Provide the [x, y] coordinate of the cell's center where the given text is located.  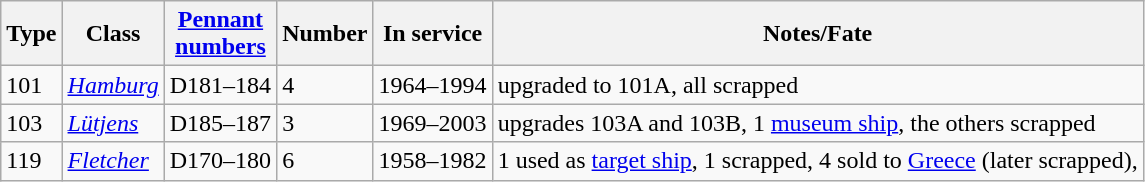
upgrades 103A and 103B, 1 museum ship, the others scrapped [818, 123]
103 [32, 123]
101 [32, 85]
1958–1982 [432, 161]
Number [325, 34]
1964–1994 [432, 85]
1969–2003 [432, 123]
D185–187 [220, 123]
3 [325, 123]
Class [113, 34]
D170–180 [220, 161]
D181–184 [220, 85]
4 [325, 85]
In service [432, 34]
Fletcher [113, 161]
6 [325, 161]
1 used as target ship, 1 scrapped, 4 sold to Greece (later scrapped), [818, 161]
Notes/Fate [818, 34]
Hamburg [113, 85]
Type [32, 34]
Pennantnumbers [220, 34]
119 [32, 161]
upgraded to 101A, all scrapped [818, 85]
Lütjens [113, 123]
